Capture the cell that displays the provided text and extract its [x, y] central coordinate. 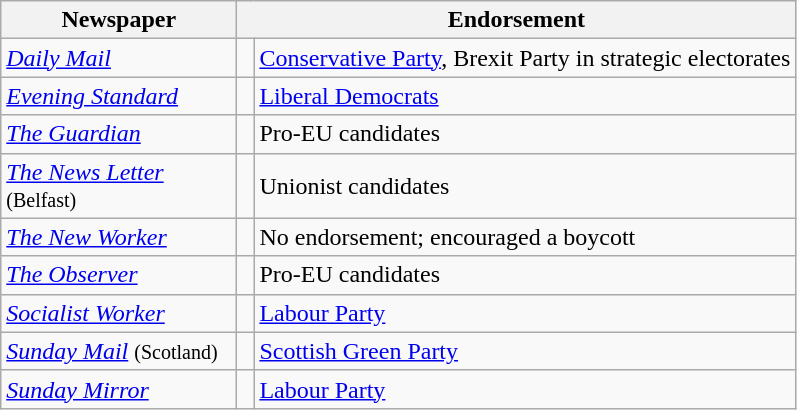
Scottish Green Party [525, 351]
Unionist candidates [525, 186]
Endorsement [516, 20]
No endorsement; encouraged a boycott [525, 237]
Conservative Party, Brexit Party in strategic electorates [525, 58]
The Guardian [119, 134]
The Observer [119, 275]
The News Letter (Belfast) [119, 186]
Daily Mail [119, 58]
The New Worker [119, 237]
Newspaper [119, 20]
Liberal Democrats [525, 96]
Socialist Worker [119, 313]
Sunday Mail (Scotland) [119, 351]
Sunday Mirror [119, 389]
Evening Standard [119, 96]
